Output the (x, y) coordinate of the center of the cell containing the given text.  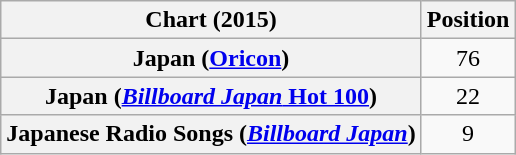
Japan (Billboard Japan Hot 100) (211, 96)
9 (468, 134)
22 (468, 96)
Chart (2015) (211, 20)
76 (468, 58)
Japan (Oricon) (211, 58)
Position (468, 20)
Japanese Radio Songs (Billboard Japan) (211, 134)
